Identify which cell holds the provided text, then report its (x, y) central coordinate. 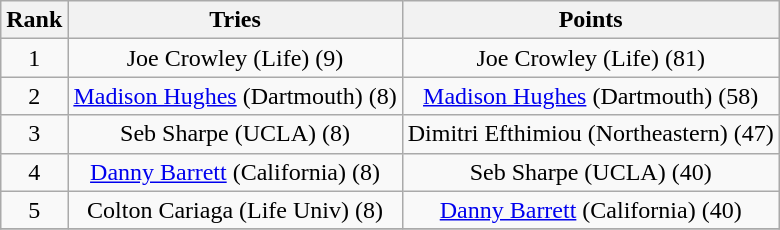
4 (34, 172)
2 (34, 96)
Joe Crowley (Life) (9) (235, 58)
Madison Hughes (Dartmouth) (8) (235, 96)
Joe Crowley (Life) (81) (590, 58)
Madison Hughes (Dartmouth) (58) (590, 96)
Colton Cariaga (Life Univ) (8) (235, 210)
Seb Sharpe (UCLA) (8) (235, 134)
Danny Barrett (California) (40) (590, 210)
Tries (235, 20)
3 (34, 134)
Rank (34, 20)
Dimitri Efthimiou (Northeastern) (47) (590, 134)
Danny Barrett (California) (8) (235, 172)
Points (590, 20)
5 (34, 210)
1 (34, 58)
Seb Sharpe (UCLA) (40) (590, 172)
